For the text-containing cell, return its midpoint in (X, Y) coordinate format. 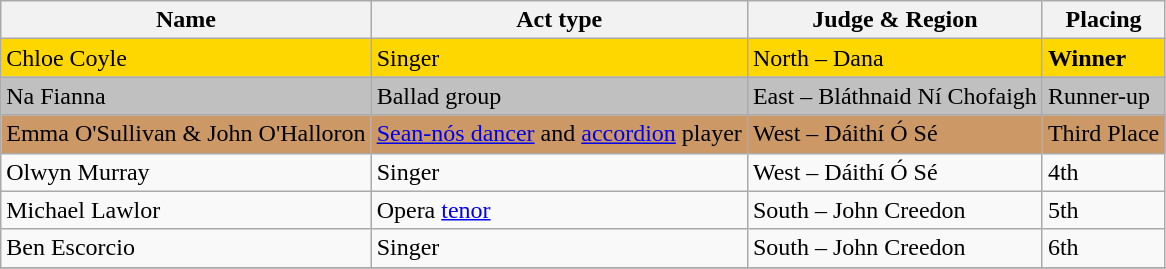
Emma O'Sullivan & John O'Halloron (186, 134)
Runner-up (1103, 96)
Sean-nós dancer and accordion player (559, 134)
Chloe Coyle (186, 58)
Name (186, 20)
Judge & Region (894, 20)
Ben Escorcio (186, 248)
Ballad group (559, 96)
Michael Lawlor (186, 210)
Placing (1103, 20)
6th (1103, 248)
Na Fianna (186, 96)
East – Bláthnaid Ní Chofaigh (894, 96)
Winner (1103, 58)
4th (1103, 172)
Third Place (1103, 134)
5th (1103, 210)
North – Dana (894, 58)
Opera tenor (559, 210)
Act type (559, 20)
Olwyn Murray (186, 172)
